Locate the cell with the specified text and output its (X, Y) center coordinate. 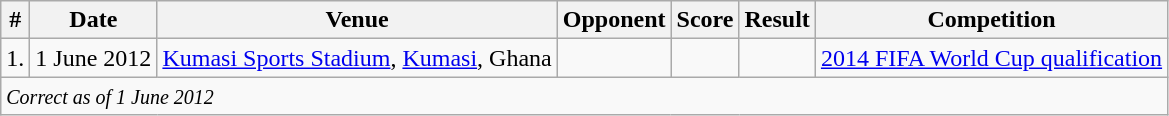
Score (705, 20)
Result (777, 20)
# (16, 20)
Venue (357, 20)
Date (94, 20)
1. (16, 58)
Competition (991, 20)
Kumasi Sports Stadium, Kumasi, Ghana (357, 58)
Correct as of 1 June 2012 (584, 96)
1 June 2012 (94, 58)
2014 FIFA World Cup qualification (991, 58)
Opponent (614, 20)
